From the cell containing the given text, extract its center point as (x, y) coordinate. 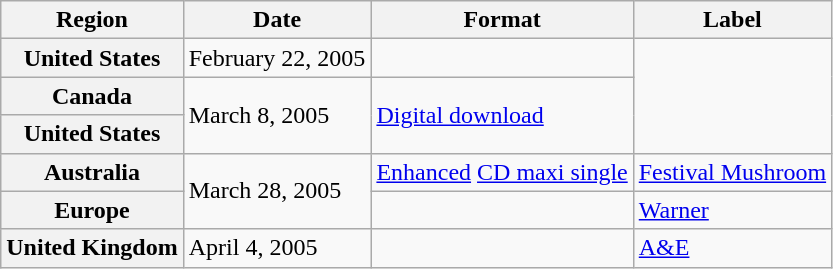
Enhanced CD maxi single (502, 172)
Label (732, 20)
Digital download (502, 115)
Canada (92, 96)
Festival Mushroom (732, 172)
February 22, 2005 (277, 58)
United Kingdom (92, 248)
Warner (732, 210)
Europe (92, 210)
Region (92, 20)
March 28, 2005 (277, 191)
Date (277, 20)
Format (502, 20)
April 4, 2005 (277, 248)
March 8, 2005 (277, 115)
Australia (92, 172)
A&E (732, 248)
